Return the (x, y) coordinate for the center point of the cell that contains the specified text.  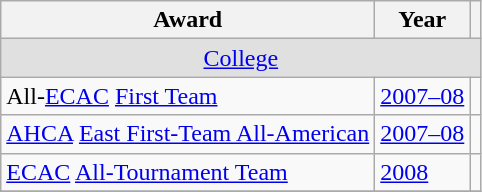
AHCA East First-Team All-American (188, 134)
All-ECAC First Team (188, 96)
College (241, 58)
ECAC All-Tournament Team (188, 172)
Award (188, 20)
2008 (422, 172)
Year (422, 20)
